Find where the given text appears and provide that cell's center as (x, y) coordinate. 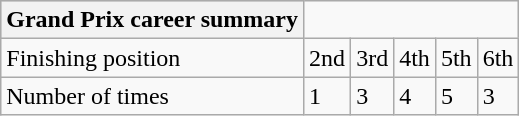
Number of times (152, 96)
6th (498, 58)
2nd (328, 58)
1 (328, 96)
Grand Prix career summary (152, 20)
3rd (372, 58)
5th (456, 58)
Finishing position (152, 58)
5 (456, 96)
4 (415, 96)
4th (415, 58)
